Provide the [x, y] coordinate of the cell's center where the given text is located.  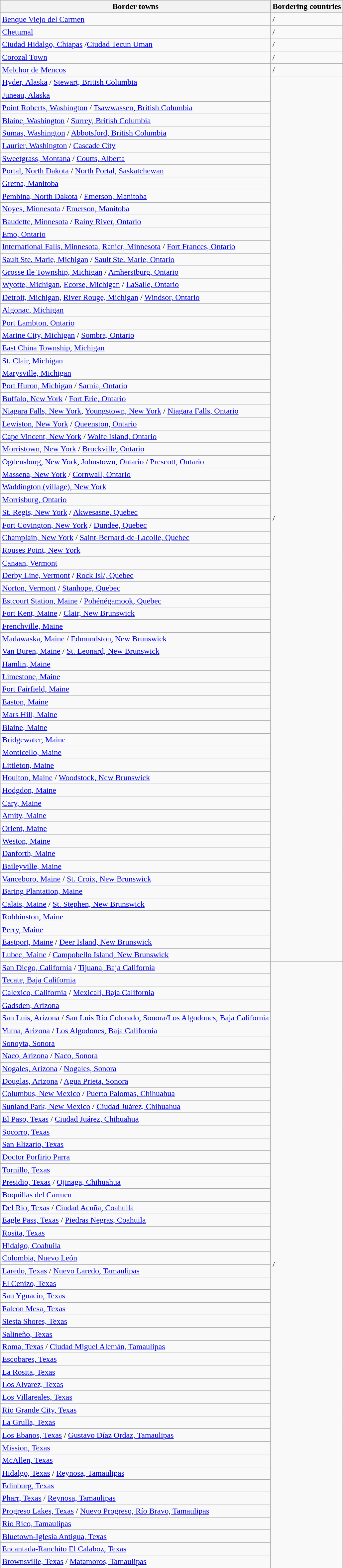
Gretna, Manitoba [136, 184]
Van Buren, Maine / St. Leonard, New Brunswick [136, 651]
Roma, Texas / Ciudad Miguel Alemán, Tamaulipas [136, 1346]
Bordering countries [306, 7]
Grosse Ile Township, Michigan / Amherstburg, Ontario [136, 272]
Algonac, Michigan [136, 310]
Sonoyta, Sonora [136, 1043]
Lubec, Maine / Campobello Island, New Brunswick [136, 955]
Champlain, New York / Saint-Bernard-de-Lacolle, Quebec [136, 537]
Point Roberts, Washington / Tsawwassen, British Columbia [136, 108]
Frenchville, Maine [136, 626]
Encantada-Ranchito El Calaboz, Texas [136, 1549]
Sault Ste. Marie, Michigan / Sault Ste. Marie, Ontario [136, 259]
Sunland Park, New Mexico / Ciudad Juárez, Chihuahua [136, 1106]
Progreso Lakes, Texas / Nuevo Progreso, Río Bravo, Tamaulipas [136, 1511]
Wyotte, Michigan, Ecorse, Michigan / LaSalle, Ontario [136, 285]
La Rosita, Texas [136, 1372]
Benque Viejo del Carmen [136, 19]
Laredo, Texas / Nuevo Laredo, Tamaulipas [136, 1271]
Los Villareales, Texas [136, 1397]
Escobares, Texas [136, 1359]
Hidalgo, Texas / Reynosa, Tamaulipas [136, 1473]
Del Rio, Texas / Ciudad Acuña, Coahuila [136, 1208]
Tornillo, Texas [136, 1169]
Sweetgrass, Montana / Coutts, Alberta [136, 158]
San Elizario, Texas [136, 1144]
Hyder, Alaska / Stewart, British Columbia [136, 82]
Siesta Shores, Texas [136, 1321]
Littleton, Maine [136, 765]
Estcourt Station, Maine / Pohénégamook, Quebec [136, 601]
Madawaska, Maine / Edmundston, New Brunswick [136, 639]
Morrisburg, Ontario [136, 500]
Bluetown-Iglesia Antigua, Texas [136, 1536]
Massena, New York / Cornwall, Ontario [136, 474]
Cape Vincent, New York / Wolfe Island, Ontario [136, 436]
Ciudad Hidalgo, Chiapas /Ciudad Tecun Uman [136, 45]
Doctor Porfirio Parra [136, 1157]
Colombia, Nuevo León [136, 1258]
Detroit, Michigan, River Rouge, Michigan / Windsor, Ontario [136, 297]
Fort Kent, Maine / Clair, New Brunswick [136, 613]
El Paso, Texas / Ciudad Juárez, Chihuahua [136, 1119]
Houlton, Maine / Woodstock, New Brunswick [136, 778]
Hamlin, Maine [136, 664]
Port Lambton, Ontario [136, 323]
Rosita, Texas [136, 1233]
Rouses Point, New York [136, 550]
Perry, Maine [136, 929]
Portal, North Dakota / North Portal, Saskatchewan [136, 171]
Sumas, Washington / Abbotsford, British Columbia [136, 133]
Marysville, Michigan [136, 373]
Danforth, Maine [136, 854]
Easton, Maine [136, 702]
International Falls, Minnesota, Ranier, Minnesota / Fort Frances, Ontario [136, 247]
Calexico, California / Mexicali, Baja California [136, 993]
East China Township, Michigan [136, 348]
Mars Hill, Maine [136, 714]
Pembina, North Dakota / Emerson, Manitoba [136, 196]
Marine City, Michigan / Sombra, Ontario [136, 335]
Falcon Mesa, Texas [136, 1309]
El Cenizo, Texas [136, 1283]
Derby Line, Vermont / Rock Isl/, Quebec [136, 576]
Eagle Pass, Texas / Piedras Negras, Coahuila [136, 1220]
Presidio, Texas / Ojinaga, Chihuahua [136, 1182]
Calais, Maine / St. Stephen, New Brunswick [136, 904]
Yuma, Arizona / Los Algodones, Baja California [136, 1031]
Buffalo, New York / Fort Erie, Ontario [136, 399]
Juneau, Alaska [136, 95]
Rio Grande City, Texas [136, 1410]
Baudette, Minnesota / Rainy River, Ontario [136, 222]
Hodgdon, Maine [136, 790]
Emo, Ontario [136, 234]
Hidalgo, Coahuila [136, 1245]
Pharr, Texas / Reynosa, Tamaulipas [136, 1498]
Los Alvarez, Texas [136, 1385]
Noyes, Minnesota / Emerson, Manitoba [136, 209]
Norton, Vermont / Stanhope, Quebec [136, 588]
Border towns [136, 7]
Los Ebanos, Texas / Gustavo Díaz Ordaz, Tamaulipas [136, 1435]
Robbinston, Maine [136, 917]
Blaine, Washington / Surrey, British Columbia [136, 120]
Vanceboro, Maine / St. Croix, New Brunswick [136, 879]
St. Regis, New York / Akwesasne, Quebec [136, 512]
Gadsden, Arizona [136, 1005]
Tecate, Baja California [136, 980]
La Grulla, Texas [136, 1423]
McAllen, Texas [136, 1460]
Orient, Maine [136, 828]
Weston, Maine [136, 841]
Melchor de Mencos [136, 70]
Douglas, Arizona / Agua Prieta, Sonora [136, 1081]
Blaine, Maine [136, 727]
Monticello, Maine [136, 752]
Río Rico, Tamaulipas [136, 1523]
Brownsville, Texas / Matamoros, Tamaulipas [136, 1561]
Chetumal [136, 32]
Cary, Maine [136, 803]
Corozal Town [136, 57]
Salineño, Texas [136, 1334]
Mission, Texas [136, 1448]
Port Huron, Michigan / Sarnia, Ontario [136, 386]
Baileyville, Maine [136, 866]
Nogales, Arizona / Nogales, Sonora [136, 1068]
San Diego, California / Tijuana, Baja California [136, 968]
St. Clair, Michigan [136, 360]
Baring Plantation, Maine [136, 891]
Edinburg, Texas [136, 1486]
Fort Fairfield, Maine [136, 689]
San Luis, Arizona / San Luis Río Colorado, Sonora/Los Algodones, Baja California [136, 1018]
Limestone, Maine [136, 677]
Ogdensburg, New York, Johnstown, Ontario / Prescott, Ontario [136, 462]
Bridgewater, Maine [136, 740]
Boquillas del Carmen [136, 1195]
Eastport, Maine / Deer Island, New Brunswick [136, 942]
Waddington (village), New York [136, 487]
Amity, Maine [136, 816]
Columbus, New Mexico / Puerto Palomas, Chihuahua [136, 1094]
San Ygnacio, Texas [136, 1296]
Canaan, Vermont [136, 563]
Fort Covington, New York / Dundee, Quebec [136, 525]
Socorro, Texas [136, 1132]
Niagara Falls, New York, Youngstown, New York / Niagara Falls, Ontario [136, 411]
Naco, Arizona / Naco, Sonora [136, 1056]
Laurier, Washington / Cascade City [136, 145]
Lewiston, New York / Queenston, Ontario [136, 424]
Morristown, New York / Brockville, Ontario [136, 449]
